From the cell containing the given text, extract its center point as (x, y) coordinate. 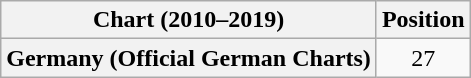
27 (423, 58)
Chart (2010–2019) (189, 20)
Position (423, 20)
Germany (Official German Charts) (189, 58)
